For the text-containing cell, return its midpoint in (x, y) coordinate format. 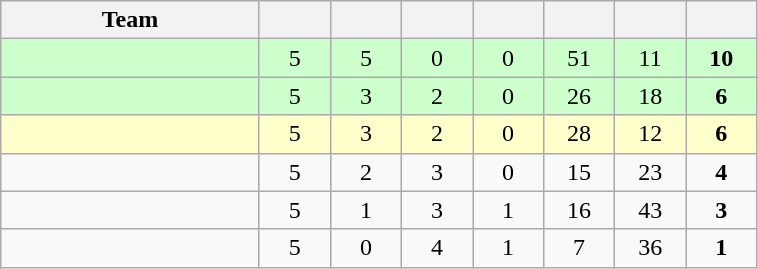
26 (580, 96)
Team (130, 20)
11 (650, 58)
28 (580, 134)
23 (650, 172)
18 (650, 96)
15 (580, 172)
7 (580, 248)
43 (650, 210)
51 (580, 58)
10 (722, 58)
12 (650, 134)
16 (580, 210)
36 (650, 248)
